Capture the cell that displays the provided text and extract its (x, y) central coordinate. 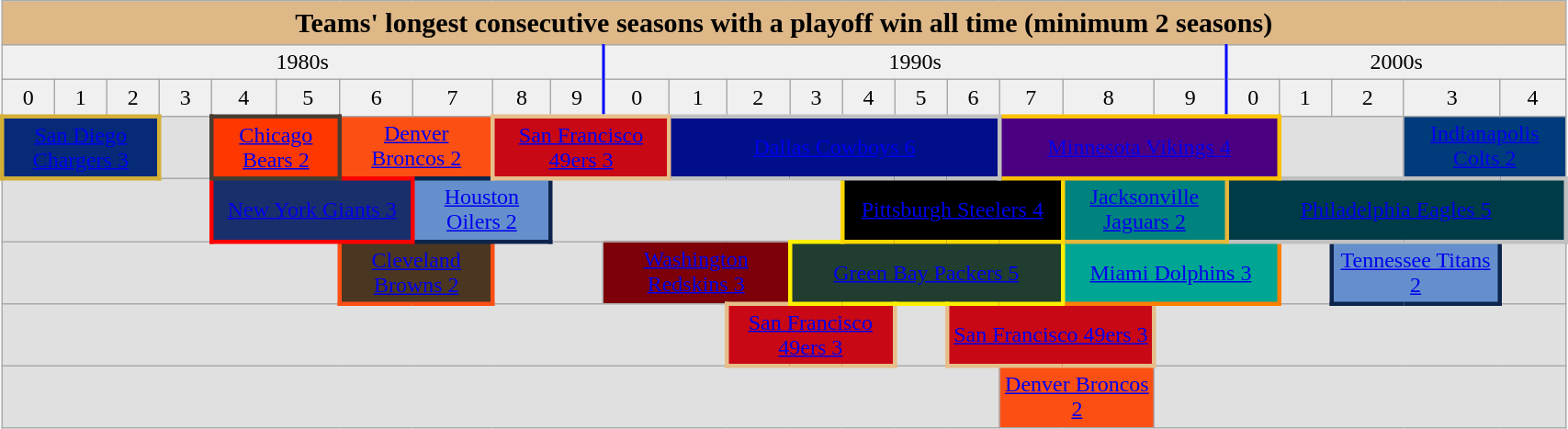
San Diego Chargers 3 (81, 147)
Minnesota Vikings 4 (1139, 147)
Houston Oilers 2 (481, 209)
New York Giants 3 (312, 209)
Green Bay Packers 5 (926, 272)
1980s (303, 62)
Cleveland Browns 2 (416, 272)
Pittsburgh Steelers 4 (953, 209)
2000s (1396, 62)
Philadelphia Eagles 5 (1396, 209)
Teams' longest consecutive seasons with a playoff win all time (minimum 2 seasons) (784, 23)
Washington Redskins 3 (696, 272)
1990s (915, 62)
Tennessee Titans 2 (1416, 272)
Miami Dolphins 3 (1171, 272)
Indianapolis Colts 2 (1484, 147)
Dallas Cowboys 6 (834, 147)
Chicago Bears 2 (276, 147)
Jacksonville Jaguars 2 (1145, 209)
